Search for the cell housing the specified text and yield its [X, Y] center coordinate. 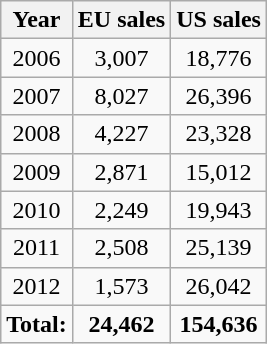
19,943 [219, 210]
15,012 [219, 172]
25,139 [219, 248]
2011 [37, 248]
2008 [37, 134]
1,573 [121, 286]
2,871 [121, 172]
EU sales [121, 20]
Year [37, 20]
2,249 [121, 210]
154,636 [219, 324]
2006 [37, 58]
2009 [37, 172]
26,396 [219, 96]
23,328 [219, 134]
3,007 [121, 58]
2010 [37, 210]
2,508 [121, 248]
4,227 [121, 134]
18,776 [219, 58]
2007 [37, 96]
24,462 [121, 324]
2012 [37, 286]
US sales [219, 20]
Total: [37, 324]
8,027 [121, 96]
26,042 [219, 286]
